Capture the cell that displays the provided text and extract its (x, y) central coordinate. 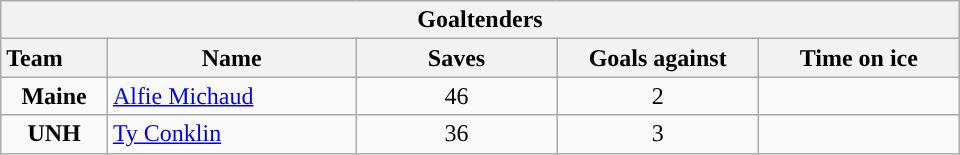
3 (658, 134)
Saves (456, 58)
Team (54, 58)
36 (456, 134)
UNH (54, 134)
Name (232, 58)
Maine (54, 96)
2 (658, 96)
Time on ice (858, 58)
46 (456, 96)
Alfie Michaud (232, 96)
Ty Conklin (232, 134)
Goals against (658, 58)
Goaltenders (480, 20)
